For the text-containing cell, return its midpoint in [X, Y] coordinate format. 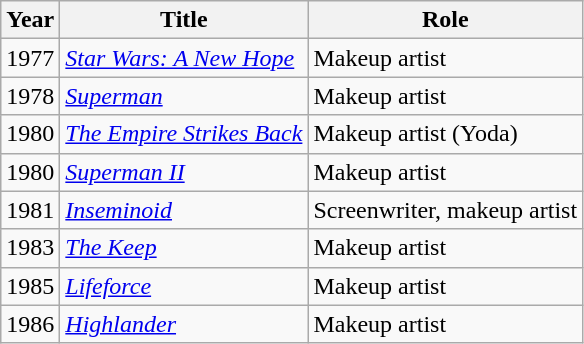
Title [184, 20]
Year [30, 20]
Superman II [184, 172]
1986 [30, 324]
Star Wars: A New Hope [184, 58]
1978 [30, 96]
The Empire Strikes Back [184, 134]
1981 [30, 210]
Inseminoid [184, 210]
Lifeforce [184, 286]
Role [446, 20]
1983 [30, 248]
1985 [30, 286]
Makeup artist (Yoda) [446, 134]
The Keep [184, 248]
Superman [184, 96]
1977 [30, 58]
Highlander [184, 324]
Screenwriter, makeup artist [446, 210]
